Search for the cell housing the specified text and yield its [x, y] center coordinate. 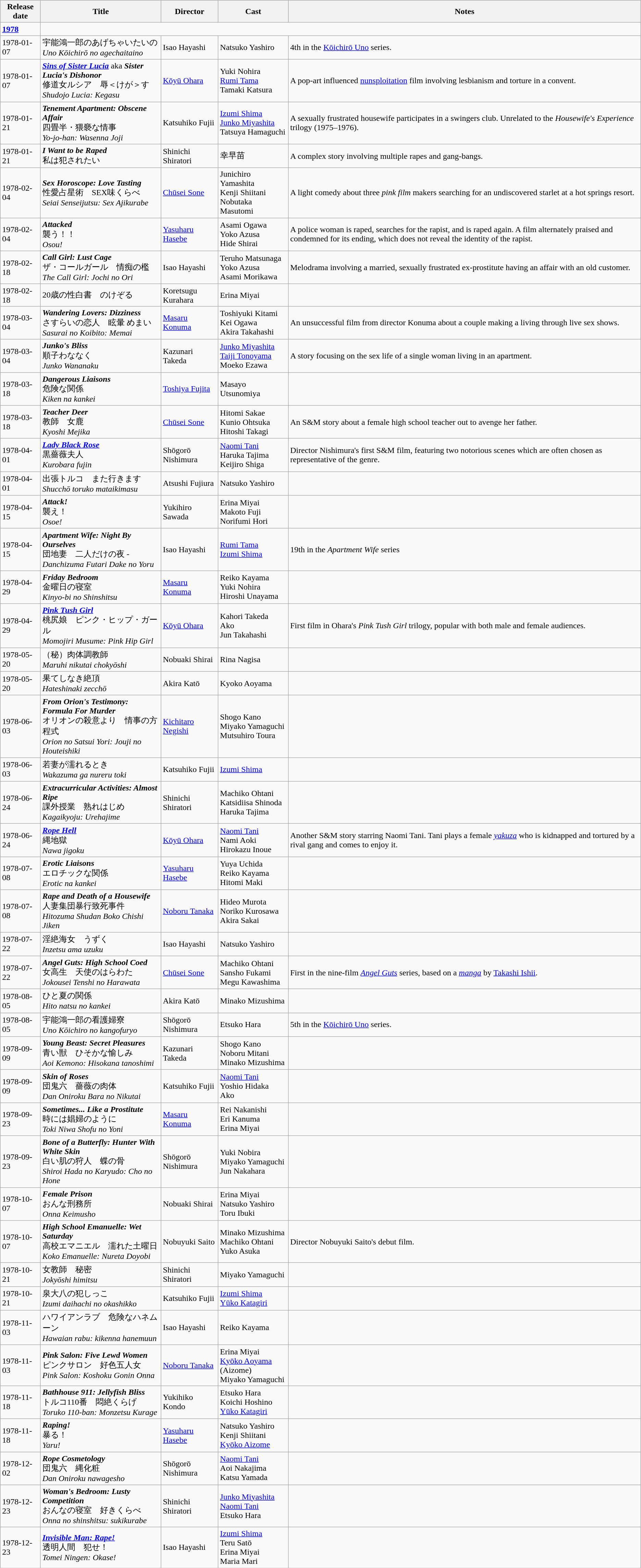
Masayo Utsunomiya [253, 389]
From Orion's Testimony: Formula For Murderオリオンの殺意より 情事の方程式Orion no Satsui Yori: Jouji no Houteishiki [101, 726]
Izumi ShimaTeru SatōErina MiyaiMaria Mari [253, 1547]
Reiko KayamaYuki NohiraHiroshi Unayama [253, 587]
An S&M story about a female high school teacher out to avenge her father. [464, 422]
Yuya UchidaReiko KayamaHitomi Maki [253, 873]
Minako Mizushima [253, 1001]
Naomi TaniHaruka TajimaKeijiro Shiga [253, 455]
Erina Miyai [253, 295]
Shogo KanoNoboru MitaniMinako Mizushima [253, 1053]
Bone of a Butterfly: Hunter With White Skin白い肌の狩人 蝶の骨Shiroi Hada no Karyudo: Cho no Hone [101, 1161]
Yukihiko Kondo [190, 1402]
Angel Guts: High School Coed女高生 天使のはらわたJokousei Tenshi no Harawata [101, 972]
Machiko OhtaniKatsidiisa ShinodaHaruka Tajima [253, 802]
Natsuko YashiroKenji ShiitaniKyōko Aizome [253, 1435]
A complex story involving multiple rapes and gang-bangs. [464, 156]
Friday Bedroom金曜日の寝室Kinyo-bi no Shinshitsu [101, 587]
淫絶海女 うずくInzetsu ama uzuku [101, 944]
Invisible Man: Rape!透明人間 犯せ！Tomei Ningen: Okase! [101, 1547]
Miyako Yamaguchi [253, 1275]
I Want to be Raped私は犯されたい [101, 156]
Attack!襲え！Osoe! [101, 512]
Woman's Bedroom: Lusty Competitionおんなの寝室 好きくらべOnna no shinshitsu: sukikurabe [101, 1506]
Hideo MurotaNoriko KurosawaAkira Sakai [253, 911]
Bathhouse 911: Jellyfish Blissトルコ110番 悶絶くらげToruko 110-ban: Monzetsu Kurage [101, 1402]
若妻が濡れるときWakazuma ga nureru toki [101, 770]
Title [101, 12]
Junko MiyashitaNaomi TaniEtsuko Hara [253, 1506]
Erina MiyaiNatsuko YashiroToru Ibuki [253, 1204]
Rape and Death of a Housewife人妻集団暴行致死事件Hitozuma Shudan Boko Chishi Jiken [101, 911]
1978 [21, 29]
Sex Horoscope: Love Tasting性愛占星術 SEX味くらべSeiai Senseijutsu: Sex Ajikurabe [101, 193]
Female Prisonおんな刑務所Onna Keimusho [101, 1204]
4th in the Kōichirō Uno series. [464, 48]
Another S&M story starring Naomi Tani. Tani plays a female yakuza who is kidnapped and tortured by a rival gang and comes to enjoy it. [464, 840]
Etsuko Hara [253, 1025]
Hitomi SakaeKunio OhtsukaHitoshi Takagi [253, 422]
Kahori TakedaAkoJun Takahashi [253, 625]
Extracurricular Activities: Almost Ripe課外授業 熟れはじめKagaikyoju: Urehajime [101, 802]
Melodrama involving a married, sexually frustrated ex-prostitute having an affair with an old customer. [464, 268]
果てしなき絶頂Hateshinaki zecchō [101, 683]
Izumi ShimaYūko Katagiri [253, 1299]
幸早苗 [253, 156]
Naomi TaniAoi NakajimaKatsu Yamada [253, 1468]
Erina MiyaiKyōko Aoyama (Aizome)Miyako Yamaguchi [253, 1365]
女教師 秘密Jokyōshi himitsu [101, 1275]
Notes [464, 12]
Call Girl: Lust Cageザ・コールガール 情痴の檻The Call Girl: Jochi no Ori [101, 268]
Raping!暴る！Yaru! [101, 1435]
Cast [253, 12]
A sexually frustrated housewife participates in a swingers club. Unrelated to the Housewife's Experience trilogy (1975–1976). [464, 123]
5th in the Kōichirō Uno series. [464, 1025]
Rope Cosmetology団鬼六 縄化粧Dan Oniroku nawagesho [101, 1468]
Kyoko Aoyama [253, 683]
宇能鴻一郎の看護婦寮Uno Kōichiro no kangofuryo [101, 1025]
20歳の性白書 のけぞる [101, 295]
Naomi TaniNami AokiHirokazu Inoue [253, 840]
Skin of Roses団鬼六 薔薇の肉体Dan Oniroku Bara no Nikutai [101, 1086]
Junko's Bliss順子わななくJunko Wananaku [101, 356]
Yukihiro Sawada [190, 512]
Attacked襲う！！Osou! [101, 234]
Sins of Sister Lucia aka Sister Lucia's Dishonor修道女ルシア 辱＜けが＞すShudojo Lucia: Kegasu [101, 80]
1978-12-02 [21, 1468]
Pink Salon: Five Lewd Womenピンクサロン 好色五人女Pink Salon: Koshoku Gonin Onna [101, 1365]
19th in the Apartment Wife series [464, 549]
泉大八の犯しっこIzumi daihachi no okashikko [101, 1299]
Director [190, 12]
Rina Nagisa [253, 660]
宇能鴻一郎のあげちゃいたいのUno Kōichirō no agechaitaino [101, 48]
Rei NakanishiEri KanumaErina Miyai [253, 1120]
Izumi Shima [253, 770]
ひと夏の関係Hito natsu no kankei [101, 1001]
Apartment Wife: Night By Ourselves団地妻 二人だけの夜 -Danchizuma Futari Dake no Yoru [101, 549]
Erina MiyaiMakoto FujiNorifumi Hori [253, 512]
出張トルコ また行きますShucchō toruko mataikimasu [101, 483]
First film in Ohara's Pink Tush Girl trilogy, popular with both male and female audiences. [464, 625]
Asami OgawaYoko AzusaHide Shirai [253, 234]
Teruho MatsunagaYoko AzusaAsami Morikawa [253, 268]
Shogo KanoMiyako YamaguchiMutsuhiro Toura [253, 726]
Tenement Apartment: Obscene Affair四畳半・猥褻な情事Yo-jo-han: Wasenna Joji [101, 123]
Rope Hell縄地獄Nawa jigoku [101, 840]
A light comedy about three pink film makers searching for an undiscovered starlet at a hot springs resort. [464, 193]
Sometimes... Like a Prostitute時には娼婦のようにToki Niwa Shofu no Yoni [101, 1120]
High School Emanuelle: Wet Saturday高校エマニエル 濡れた土曜日Koko Emanuelle: Nureta Doyobi [101, 1242]
Dangerous Liaisons危険な関係Kiken na kankei [101, 389]
A pop-art influenced nunsploitation film involving lesbianism and torture in a convent. [464, 80]
Junichiro YamashitaKenji ShiitaniNobutaka Masutomi [253, 193]
Kichitaro Negishi [190, 726]
Toshiya Fujita [190, 389]
（秘）肉体調教師Maruhi nikutai chokyōshi [101, 660]
Yuki NobiraMiyako YamaguchiJun Nakahara [253, 1161]
Rumi TamaIzumi Shima [253, 549]
Release date [21, 12]
Minako MizushimaMachiko OhtaniYuko Asuka [253, 1242]
Director Nobuyuki Saito's debut film. [464, 1242]
Wandering Lovers: Dizzinessさすらいの恋人 眩暈 めまいSasurai no Koibito: Memai [101, 323]
Young Beast: Secret Pleasures青い獣 ひそかな愉しみAoi Kemono: Hisokana tanoshimi [101, 1053]
Koretsugu Kurahara [190, 295]
Nobuyuki Saito [190, 1242]
Lady Black Rose黒薔薇夫人Kurobara fujin [101, 455]
First in the nine-film Angel Guts series, based on a manga by Takashi Ishii. [464, 972]
Yuki NohiraRumi TamaTamaki Katsura [253, 80]
ハワイアンラブ 危険なハネムーンHawaian rabu: kikenna hanemuun [101, 1328]
Atsushi Fujiura [190, 483]
Reiko Kayama [253, 1328]
Izumi ShimaJunko MiyashitaTatsuya Hamaguchi [253, 123]
Erotic Liaisonsエロチックな関係Erotic na kankei [101, 873]
Teacher Deer教師 女鹿Kyoshi Mejika [101, 422]
Director Nishimura's first S&M film, featuring two notorious scenes which are often chosen as representative of the genre. [464, 455]
A story focusing on the sex life of a single woman living in an apartment. [464, 356]
An unsuccessful film from director Konuma about a couple making a living through live sex shows. [464, 323]
Pink Tush Girl桃尻娘 ピンク・ヒップ・ガールMomojiri Musume: Pink Hip Girl [101, 625]
Etsuko HaraKoichi HoshinoYūko Katagiri [253, 1402]
Machiko OhtaniSansho FukamiMegu Kawashima [253, 972]
Junko MiyashitaTaiji TonoyamaMoeko Ezawa [253, 356]
Toshiyuki KitamiKei OgawaAkira Takahashi [253, 323]
Naomi TaniYoshio HidakaAko [253, 1086]
